Pinpoint the cell where the given text exists, returning its [X, Y] midpoint coordinate. 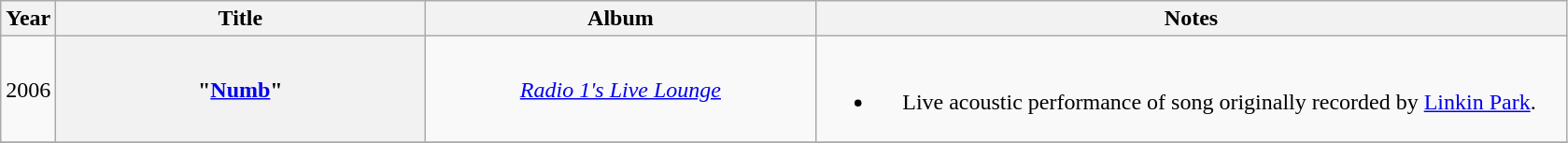
Year [28, 19]
"Numb" [241, 90]
Live acoustic performance of song originally recorded by Linkin Park. [1192, 90]
Title [241, 19]
2006 [28, 90]
Notes [1192, 19]
Album [620, 19]
Radio 1's Live Lounge [620, 90]
